Scan for the cell matching the given text and deliver its [X, Y] coordinate at center. 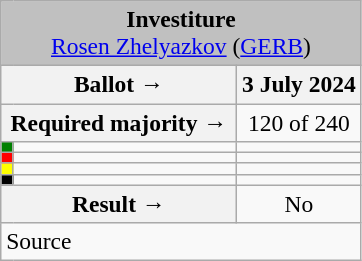
No [300, 204]
Source [181, 241]
Result → [119, 204]
Ballot → [119, 84]
InvestitureRosen Zhelyazkov (GERB) [181, 32]
120 of 240 [300, 122]
3 July 2024 [300, 84]
Required majority → [119, 122]
